Return (x, y) of the center of cell containing provided text 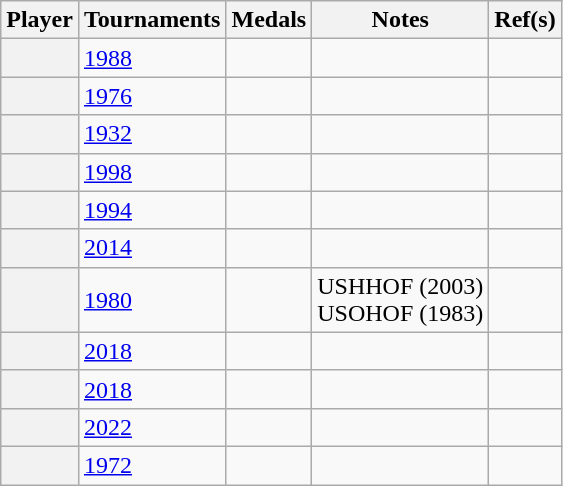
2014 (152, 248)
Notes (400, 20)
Ref(s) (525, 20)
1988 (152, 58)
Tournaments (152, 20)
1972 (152, 465)
1994 (152, 210)
1932 (152, 134)
Medals (269, 20)
USHHOF (2003)USOHOF (1983) (400, 300)
1998 (152, 172)
2022 (152, 427)
Player (40, 20)
1976 (152, 96)
1980 (152, 300)
